Return the (x, y) coordinate for the center point of the cell that contains the specified text.  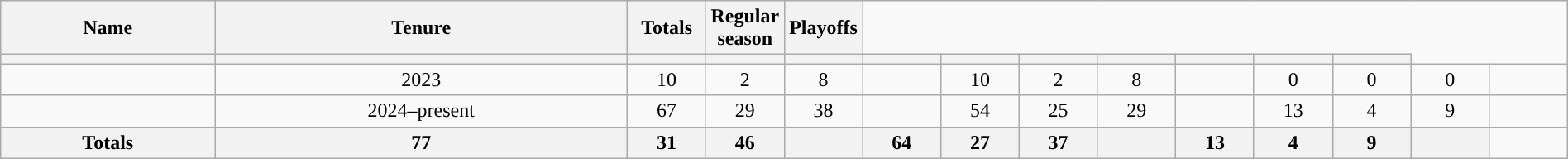
25 (1059, 111)
Playoffs (824, 28)
64 (901, 142)
Name (108, 28)
2024–present (422, 111)
38 (824, 111)
77 (422, 142)
37 (1059, 142)
31 (667, 142)
Regular season (744, 28)
67 (667, 111)
46 (744, 142)
2023 (422, 79)
27 (981, 142)
54 (981, 111)
Tenure (422, 28)
